Determine the (x, y) coordinate at the center of the cell enclosing the given text.  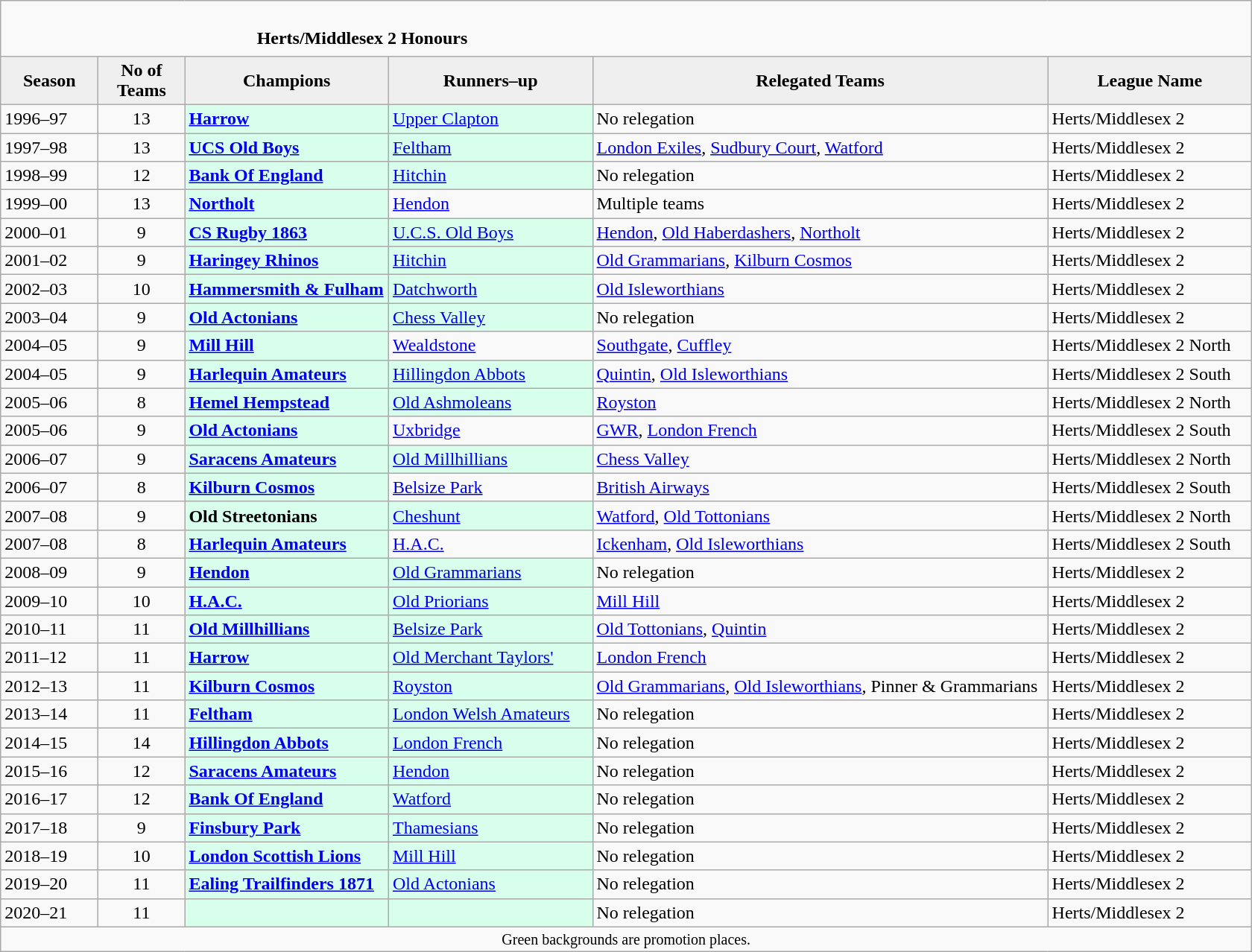
Old Priorians (490, 601)
2001–02 (49, 261)
1999–00 (49, 204)
Northolt (287, 204)
Finsbury Park (287, 828)
2015–16 (49, 771)
Haringey Rhinos (287, 261)
2019–20 (49, 884)
Hemel Hempstead (287, 402)
Cheshunt (490, 515)
GWR, London French (820, 431)
2013–14 (49, 714)
2003–04 (49, 317)
Hendon, Old Haberdashers, Northolt (820, 232)
Upper Clapton (490, 118)
U.C.S. Old Boys (490, 232)
Relegated Teams (820, 80)
2011–12 (49, 658)
Old Grammarians (490, 572)
Quintin, Old Isleworthians (820, 374)
Hammersmith & Fulham (287, 289)
Old Grammarians, Kilburn Cosmos (820, 261)
Season (49, 80)
Champions (287, 80)
Old Merchant Taylors' (490, 658)
Old Streetonians (287, 515)
Old Ashmoleans (490, 402)
Runners–up (490, 80)
Thamesians (490, 828)
2016–17 (49, 799)
2008–09 (49, 572)
Old Tottonians, Quintin (820, 629)
League Name (1150, 80)
2014–15 (49, 743)
2012–13 (49, 686)
CS Rugby 1863 (287, 232)
Datchworth (490, 289)
Ickenham, Old Isleworthians (820, 544)
Wealdstone (490, 346)
2010–11 (49, 629)
Green backgrounds are promotion places. (626, 939)
Old Isleworthians (820, 289)
Southgate, Cuffley (820, 346)
British Airways (820, 487)
London Exiles, Sudbury Court, Watford (820, 147)
2017–18 (49, 828)
Ealing Trailfinders 1871 (287, 884)
Uxbridge (490, 431)
UCS Old Boys (287, 147)
Old Grammarians, Old Isleworthians, Pinner & Grammarians (820, 686)
1996–97 (49, 118)
No of Teams (142, 80)
1998–99 (49, 176)
2009–10 (49, 601)
Multiple teams (820, 204)
2020–21 (49, 913)
London Scottish Lions (287, 856)
14 (142, 743)
Watford (490, 799)
1997–98 (49, 147)
2018–19 (49, 856)
Watford, Old Tottonians (820, 515)
2000–01 (49, 232)
London Welsh Amateurs (490, 714)
2002–03 (49, 289)
